Extract the [x, y] coordinate from the center of the cell holding the provided text.  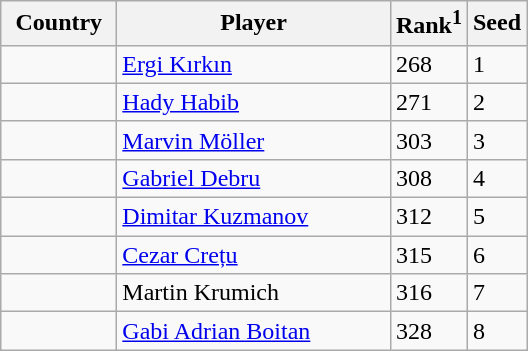
2 [496, 102]
Marvin Möller [254, 140]
1 [496, 64]
Ergi Kırkın [254, 64]
Gabriel Debru [254, 178]
Hady Habib [254, 102]
Dimitar Kuzmanov [254, 217]
Cezar Crețu [254, 255]
316 [428, 293]
6 [496, 255]
308 [428, 178]
Player [254, 24]
268 [428, 64]
3 [496, 140]
328 [428, 331]
Seed [496, 24]
312 [428, 217]
Rank1 [428, 24]
271 [428, 102]
303 [428, 140]
Martin Krumich [254, 293]
4 [496, 178]
Gabi Adrian Boitan [254, 331]
8 [496, 331]
5 [496, 217]
315 [428, 255]
Country [59, 24]
7 [496, 293]
